Return (x, y) of the center of cell containing provided text 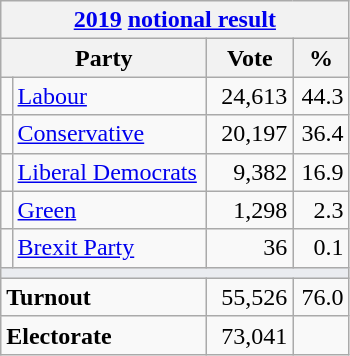
Turnout (104, 297)
Labour (110, 96)
Brexit Party (110, 248)
20,197 (250, 134)
2.3 (321, 210)
Vote (250, 58)
44.3 (321, 96)
Party (104, 58)
Electorate (104, 335)
24,613 (250, 96)
Conservative (110, 134)
36 (250, 248)
36.4 (321, 134)
76.0 (321, 297)
Liberal Democrats (110, 172)
2019 notional result (175, 20)
% (321, 58)
0.1 (321, 248)
16.9 (321, 172)
1,298 (250, 210)
9,382 (250, 172)
Green (110, 210)
73,041 (250, 335)
55,526 (250, 297)
